Return the [X, Y] coordinate for the center point of the cell that contains the specified text.  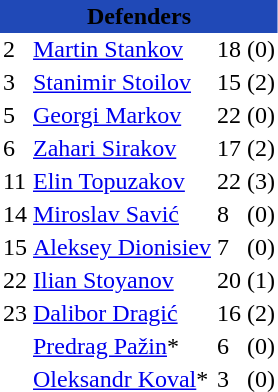
8 [229, 214]
17 [229, 148]
18 [229, 50]
7 [229, 248]
Ilian Stoyanov [122, 280]
16 [229, 314]
5 [15, 116]
Miroslav Savić [122, 214]
Georgi Markov [122, 116]
(1) [261, 280]
Martin Stankov [122, 50]
Elin Topuzakov [122, 182]
3 [15, 82]
Zahari Sirakov [122, 148]
20 [229, 280]
Aleksey Dionisiev [122, 248]
Predrag Pažin* [122, 346]
Stanimir Stoilov [122, 82]
2 [15, 50]
23 [15, 314]
Defenders [139, 16]
11 [15, 182]
14 [15, 214]
(3) [261, 182]
Dalibor Dragić [122, 314]
